Extract the (X, Y) coordinate from the center of the cell holding the provided text.  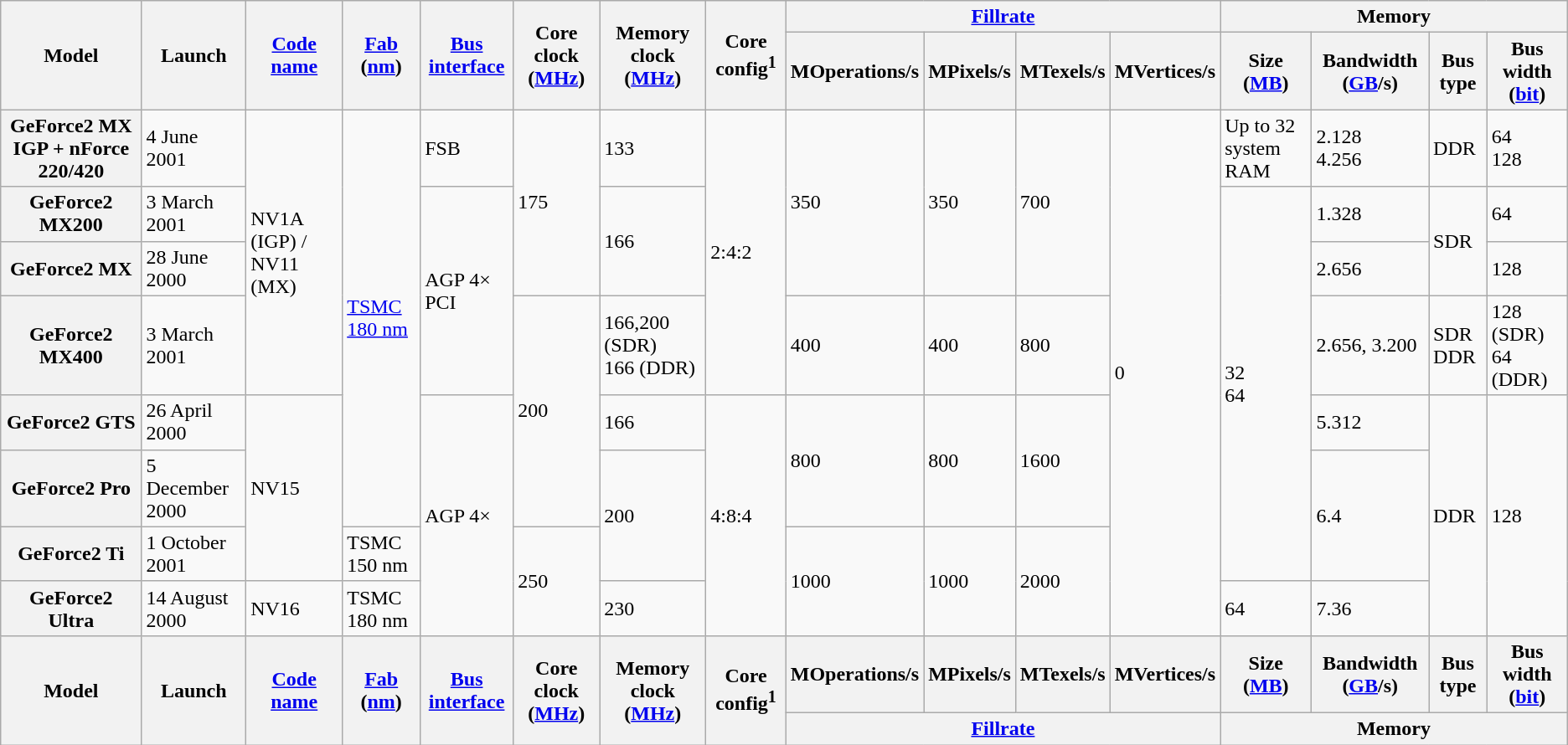
6.4 (1370, 516)
0 (1164, 372)
230 (653, 608)
14 August 2000 (194, 608)
1600 (1062, 460)
SDRDDR (1458, 345)
GeForce2 GTS (71, 422)
GeForce2 MX (71, 268)
64128 (1527, 148)
1.328 (1370, 214)
AGP 4× (467, 516)
2000 (1062, 581)
GeForce2 Ti (71, 554)
175 (556, 203)
2:4:2 (745, 253)
3264 (1266, 383)
4:8:4 (745, 516)
26 April 2000 (194, 422)
GeForce2 Pro (71, 488)
700 (1062, 203)
5.312 (1370, 422)
2.656 (1370, 268)
NV1A (IGP) / NV11 (MX) (295, 253)
GeForce2 Ultra (71, 608)
5 December 2000 (194, 488)
2.656, 3.200 (1370, 345)
128 (SDR)64 (DDR) (1527, 345)
GeForce2 MX400 (71, 345)
AGP 4×PCI (467, 291)
Up to 32 system RAM (1266, 148)
7.36 (1370, 608)
2.1284.256 (1370, 148)
133 (653, 148)
GeForce2 MX IGP + nForce 220/420 (71, 148)
NV16 (295, 608)
250 (556, 581)
NV15 (295, 488)
4 June 2001 (194, 148)
GeForce2 MX200 (71, 214)
TSMC 150 nm (382, 554)
28 June 2000 (194, 268)
FSB (467, 148)
166,200 (SDR)166 (DDR) (653, 345)
1 October 2001 (194, 554)
SDR (1458, 241)
